Output the [x, y] coordinate of the center of the cell containing the given text.  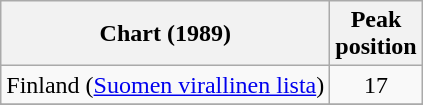
Finland (Suomen virallinen lista) [166, 85]
17 [376, 85]
Chart (1989) [166, 34]
Peakposition [376, 34]
